For the text-containing cell, return its midpoint in [X, Y] coordinate format. 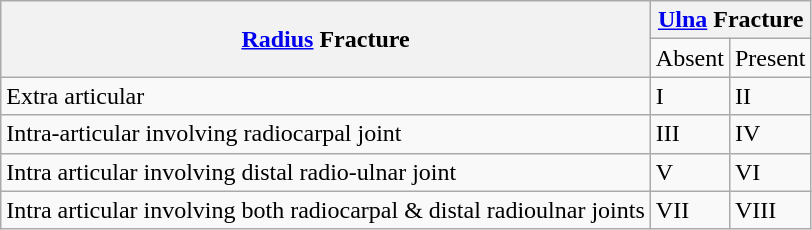
Extra articular [326, 96]
Intra articular involving both radiocarpal & distal radioulnar joints [326, 210]
II [770, 96]
Present [770, 58]
Ulna Fracture [730, 20]
Intra articular involving distal radio-ulnar joint [326, 172]
VI [770, 172]
Radius Fracture [326, 39]
Absent [690, 58]
III [690, 134]
V [690, 172]
VII [690, 210]
VIII [770, 210]
I [690, 96]
Intra-articular involving radiocarpal joint [326, 134]
IV [770, 134]
